Return [x, y] of the center of cell containing provided text 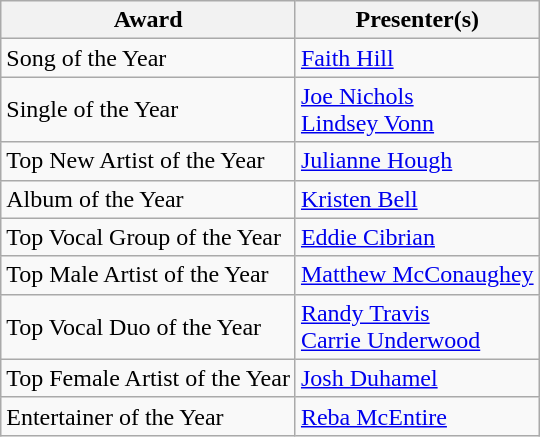
Award [148, 20]
Top New Artist of the Year [148, 161]
Top Vocal Group of the Year [148, 237]
Top Female Artist of the Year [148, 378]
Song of the Year [148, 58]
Presenter(s) [417, 20]
Top Vocal Duo of the Year [148, 326]
Eddie Cibrian [417, 237]
Julianne Hough [417, 161]
Album of the Year [148, 199]
Josh Duhamel [417, 378]
Kristen Bell [417, 199]
Reba McEntire [417, 416]
Top Male Artist of the Year [148, 275]
Randy TravisCarrie Underwood [417, 326]
Entertainer of the Year [148, 416]
Joe NicholsLindsey Vonn [417, 110]
Faith Hill [417, 58]
Matthew McConaughey [417, 275]
Single of the Year [148, 110]
